Pinpoint the cell where the given text exists, returning its [X, Y] midpoint coordinate. 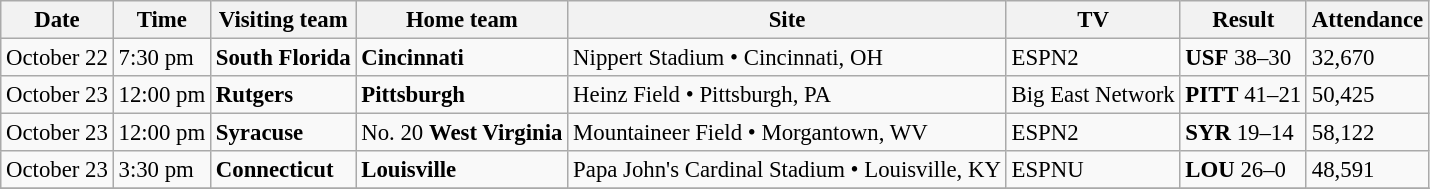
No. 20 West Virginia [462, 133]
Heinz Field • Pittsburgh, PA [787, 95]
Papa John's Cardinal Stadium • Louisville, KY [787, 170]
ESPNU [1093, 170]
Rutgers [284, 95]
Pittsburgh [462, 95]
Site [787, 20]
Attendance [1367, 20]
Louisville [462, 170]
TV [1093, 20]
Big East Network [1093, 95]
Mountaineer Field • Morgantown, WV [787, 133]
58,122 [1367, 133]
Visiting team [284, 20]
SYR 19–14 [1243, 133]
October 22 [57, 58]
48,591 [1367, 170]
LOU 26–0 [1243, 170]
Nippert Stadium • Cincinnati, OH [787, 58]
50,425 [1367, 95]
3:30 pm [162, 170]
Home team [462, 20]
Syracuse [284, 133]
Date [57, 20]
Time [162, 20]
USF 38–30 [1243, 58]
Connecticut [284, 170]
Cincinnati [462, 58]
South Florida [284, 58]
32,670 [1367, 58]
Result [1243, 20]
7:30 pm [162, 58]
PITT 41–21 [1243, 95]
